Find where the given text appears and provide that cell's center as (x, y) coordinate. 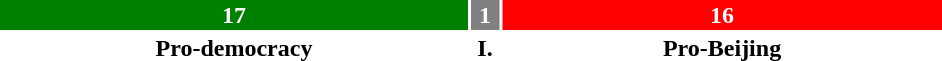
1 (485, 15)
16 (722, 15)
17 (234, 15)
